Determine the [x, y] coordinate at the center of the cell enclosing the given text.  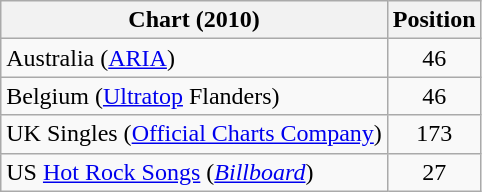
Australia (ARIA) [194, 58]
173 [434, 134]
Belgium (Ultratop Flanders) [194, 96]
Chart (2010) [194, 20]
UK Singles (Official Charts Company) [194, 134]
27 [434, 172]
US Hot Rock Songs (Billboard) [194, 172]
Position [434, 20]
